Pinpoint the cell where the given text exists, returning its (x, y) midpoint coordinate. 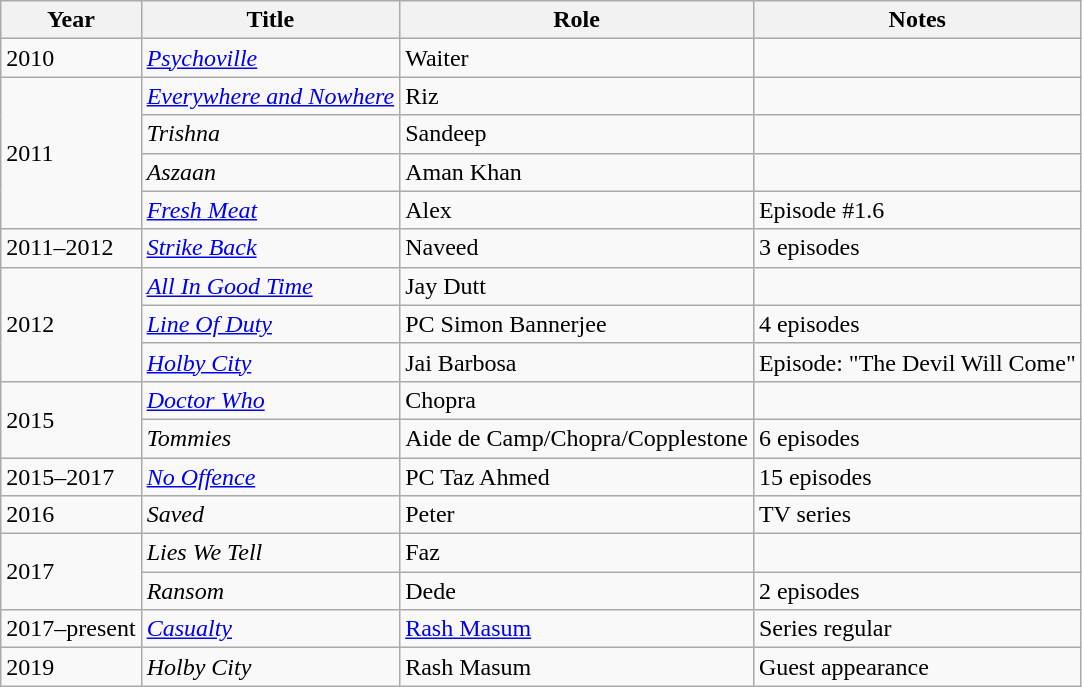
Chopra (577, 400)
Jay Dutt (577, 286)
Aszaan (270, 172)
PC Simon Bannerjee (577, 324)
Alex (577, 210)
PC Taz Ahmed (577, 477)
Sandeep (577, 134)
3 episodes (917, 248)
Peter (577, 515)
Lies We Tell (270, 553)
2015 (71, 419)
TV series (917, 515)
2 episodes (917, 591)
2016 (71, 515)
All In Good Time (270, 286)
Guest appearance (917, 667)
2019 (71, 667)
Doctor Who (270, 400)
4 episodes (917, 324)
No Offence (270, 477)
Tommies (270, 438)
Episode: "The Devil Will Come" (917, 362)
Casualty (270, 629)
Series regular (917, 629)
2017 (71, 572)
Line Of Duty (270, 324)
6 episodes (917, 438)
Naveed (577, 248)
Ransom (270, 591)
Everywhere and Nowhere (270, 96)
15 episodes (917, 477)
Year (71, 20)
Jai Barbosa (577, 362)
Aide de Camp/Chopra/Copplestone (577, 438)
Saved (270, 515)
Faz (577, 553)
Notes (917, 20)
Psychoville (270, 58)
Title (270, 20)
Episode #1.6 (917, 210)
Riz (577, 96)
Strike Back (270, 248)
2012 (71, 324)
Waiter (577, 58)
Trishna (270, 134)
Role (577, 20)
2010 (71, 58)
Dede (577, 591)
2011–2012 (71, 248)
2011 (71, 153)
2015–2017 (71, 477)
Aman Khan (577, 172)
Fresh Meat (270, 210)
2017–present (71, 629)
